Return [X, Y] of the center of cell containing provided text 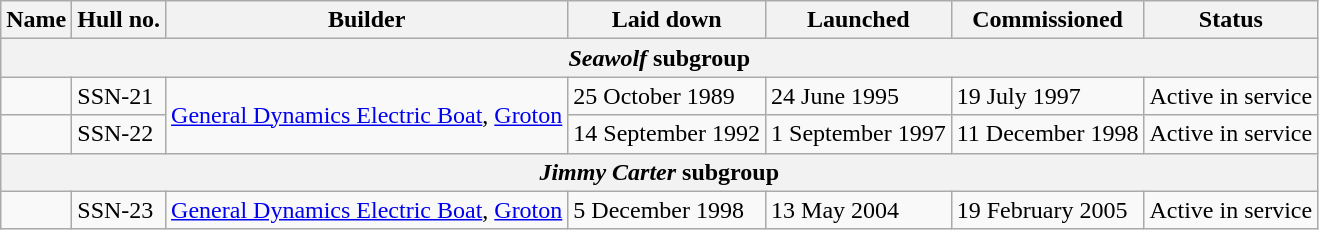
Commissioned [1048, 20]
11 December 1998 [1048, 134]
5 December 1998 [667, 210]
Status [1231, 20]
19 February 2005 [1048, 210]
SSN-22 [119, 134]
24 June 1995 [859, 96]
Laid down [667, 20]
Builder [367, 20]
Hull no. [119, 20]
SSN-23 [119, 210]
19 July 1997 [1048, 96]
25 October 1989 [667, 96]
SSN-21 [119, 96]
1 September 1997 [859, 134]
13 May 2004 [859, 210]
Jimmy Carter subgroup [660, 172]
14 September 1992 [667, 134]
Launched [859, 20]
Seawolf subgroup [660, 58]
Name [36, 20]
